Pinpoint the cell where the given text exists, returning its [X, Y] midpoint coordinate. 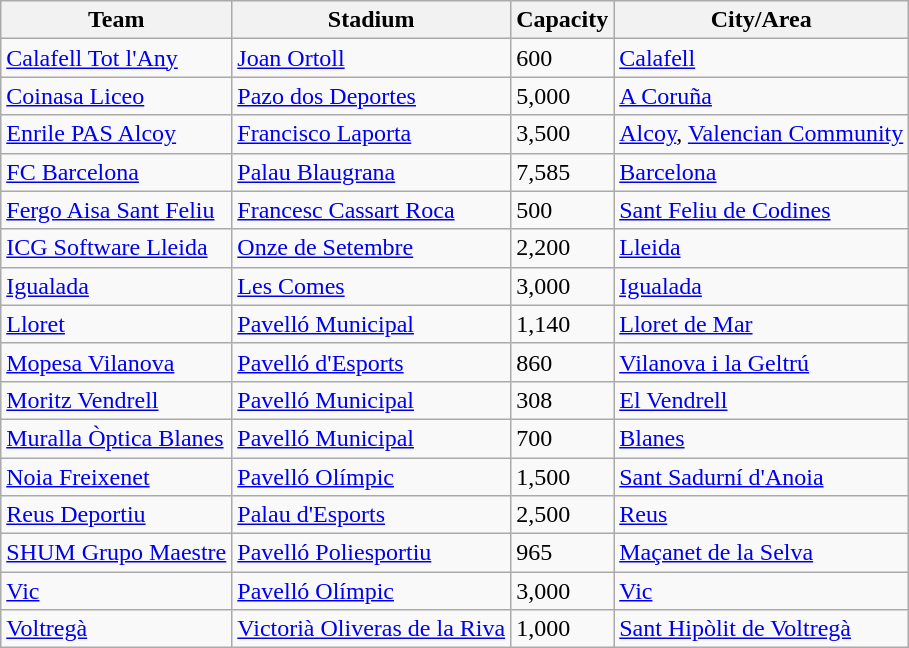
Onze de Setembre [372, 248]
Les Comes [372, 286]
Barcelona [762, 172]
700 [562, 438]
Enrile PAS Alcoy [116, 134]
Reus Deportiu [116, 515]
Lleida [762, 248]
2,200 [562, 248]
Mopesa Vilanova [116, 362]
Reus [762, 515]
Lloret de Mar [762, 324]
Vilanova i la Geltrú [762, 362]
965 [562, 553]
2,500 [562, 515]
7,585 [562, 172]
Capacity [562, 20]
Alcoy, Valencian Community [762, 134]
Francesc Cassart Roca [372, 210]
ICG Software Lleida [116, 248]
600 [562, 58]
Palau d'Esports [372, 515]
1,140 [562, 324]
Sant Feliu de Codines [762, 210]
3,500 [562, 134]
A Coruña [762, 96]
SHUM Grupo Maestre [116, 553]
Joan Ortoll [372, 58]
Voltregà [116, 629]
Stadium [372, 20]
Pazo dos Deportes [372, 96]
Lloret [116, 324]
Sant Hipòlit de Voltregà [762, 629]
Francisco Laporta [372, 134]
Sant Sadurní d'Anoia [762, 477]
Noia Freixenet [116, 477]
500 [562, 210]
Pavelló d'Esports [372, 362]
El Vendrell [762, 400]
Blanes [762, 438]
Team [116, 20]
Pavelló Poliesportiu [372, 553]
Coinasa Liceo [116, 96]
5,000 [562, 96]
860 [562, 362]
Victorià Oliveras de la Riva [372, 629]
Maçanet de la Selva [762, 553]
City/Area [762, 20]
Calafell Tot l'Any [116, 58]
1,500 [562, 477]
Moritz Vendrell [116, 400]
1,000 [562, 629]
Calafell [762, 58]
FC Barcelona [116, 172]
Muralla Òptica Blanes [116, 438]
Palau Blaugrana [372, 172]
308 [562, 400]
Fergo Aisa Sant Feliu [116, 210]
